From the cell containing the given text, extract its center point as [x, y] coordinate. 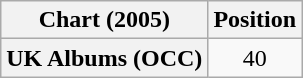
Position [255, 20]
40 [255, 58]
UK Albums (OCC) [104, 58]
Chart (2005) [104, 20]
